Detect which cell encompasses the target text, then output its [x, y] center coordinate. 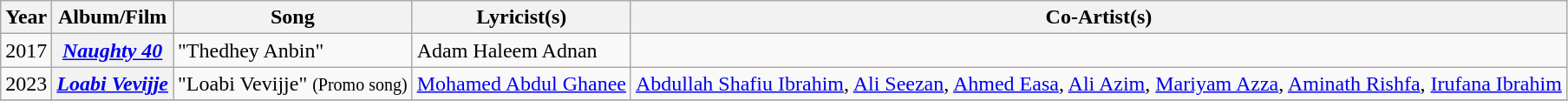
2023 [26, 84]
Loabi Vevijje [113, 84]
2017 [26, 50]
Lyricist(s) [521, 17]
Mohamed Abdul Ghanee [521, 84]
Year [26, 17]
"Thedhey Anbin" [293, 50]
Song [293, 17]
Album/Film [113, 17]
"Loabi Vevijje" (Promo song) [293, 84]
Naughty 40 [113, 50]
Co-Artist(s) [1098, 17]
Adam Haleem Adnan [521, 50]
Abdullah Shafiu Ibrahim, Ali Seezan, Ahmed Easa, Ali Azim, Mariyam Azza, Aminath Rishfa, Irufana Ibrahim [1098, 84]
